Output the [X, Y] coordinate of the center of the cell containing the given text.  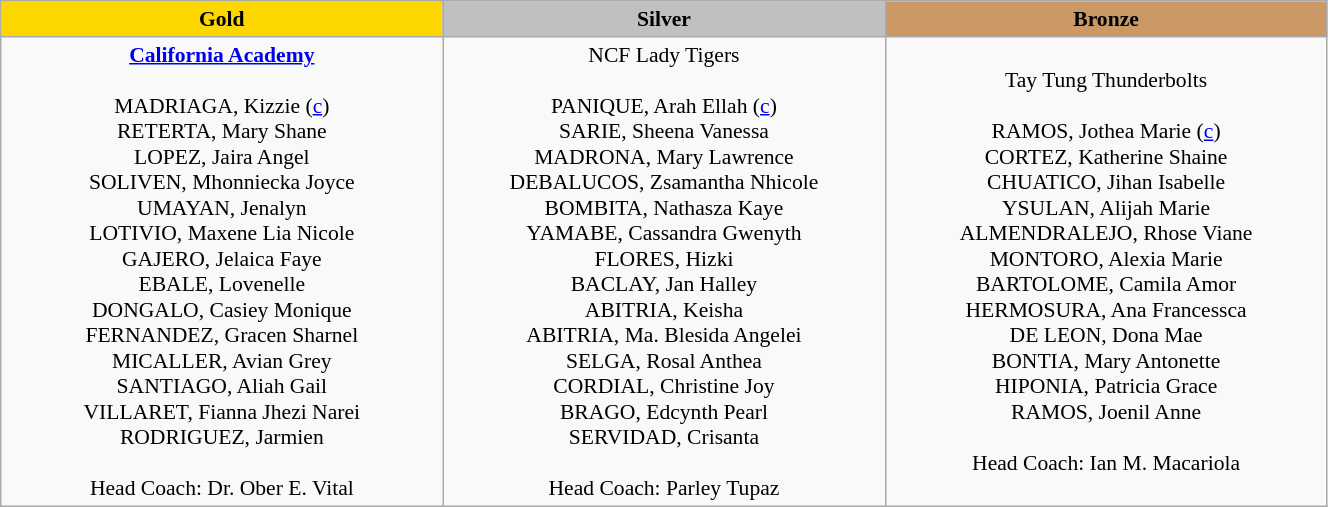
Gold [222, 19]
Bronze [1106, 19]
Silver [664, 19]
